Provide the (X, Y) coordinate of the cell's center where the given text is located.  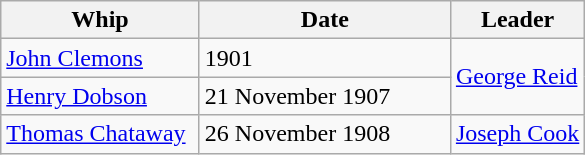
John Clemons (100, 58)
Whip (100, 20)
26 November 1908 (324, 134)
George Reid (517, 77)
21 November 1907 (324, 96)
Date (324, 20)
1901 (324, 58)
Henry Dobson (100, 96)
Thomas Chataway (100, 134)
Leader (517, 20)
Joseph Cook (517, 134)
